From the cell containing the given text, extract its center point as (X, Y) coordinate. 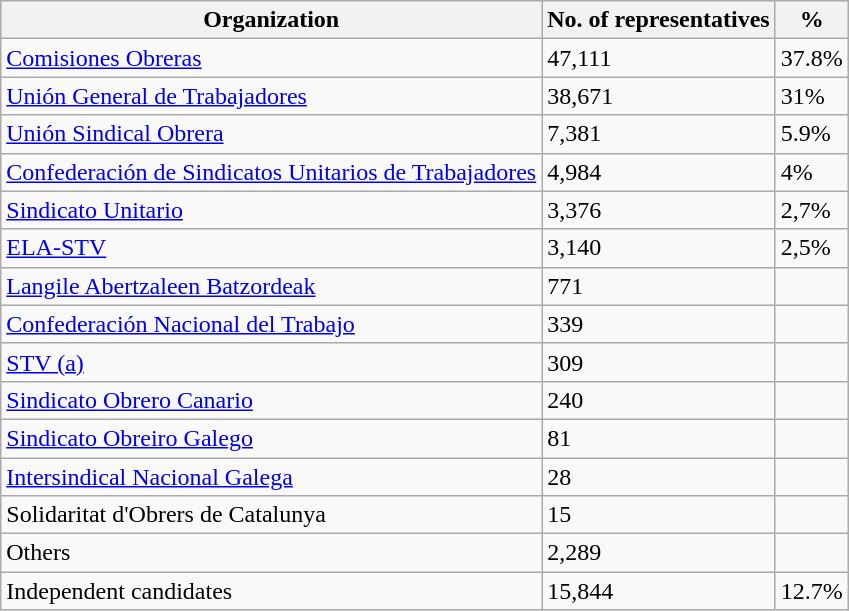
3,376 (658, 210)
28 (658, 477)
Unión Sindical Obrera (272, 134)
Solidaritat d'Obrers de Catalunya (272, 515)
2,7% (812, 210)
15 (658, 515)
339 (658, 324)
Comisiones Obreras (272, 58)
240 (658, 400)
4,984 (658, 172)
2,5% (812, 248)
309 (658, 362)
Sindicato Unitario (272, 210)
5.9% (812, 134)
4% (812, 172)
Others (272, 553)
% (812, 20)
771 (658, 286)
STV (a) (272, 362)
38,671 (658, 96)
81 (658, 438)
31% (812, 96)
2,289 (658, 553)
ELA-STV (272, 248)
Confederación de Sindicatos Unitarios de Trabajadores (272, 172)
12.7% (812, 591)
3,140 (658, 248)
47,111 (658, 58)
Unión General de Trabajadores (272, 96)
No. of representatives (658, 20)
7,381 (658, 134)
Organization (272, 20)
Langile Abertzaleen Batzordeak (272, 286)
Confederación Nacional del Trabajo (272, 324)
Intersindical Nacional Galega (272, 477)
15,844 (658, 591)
Sindicato Obrero Canario (272, 400)
Independent candidates (272, 591)
Sindicato Obreiro Galego (272, 438)
37.8% (812, 58)
